Return the (X, Y) coordinate for the center point of the cell that contains the specified text.  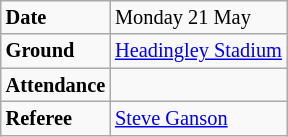
Steve Ganson (198, 118)
Monday 21 May (198, 17)
Attendance (56, 85)
Ground (56, 51)
Referee (56, 118)
Date (56, 17)
Headingley Stadium (198, 51)
